Find where the given text appears and provide that cell's center as [X, Y] coordinate. 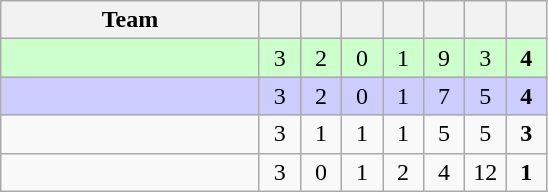
7 [444, 96]
Team [130, 20]
12 [486, 172]
9 [444, 58]
